Determine the [X, Y] coordinate at the center of the cell enclosing the given text.  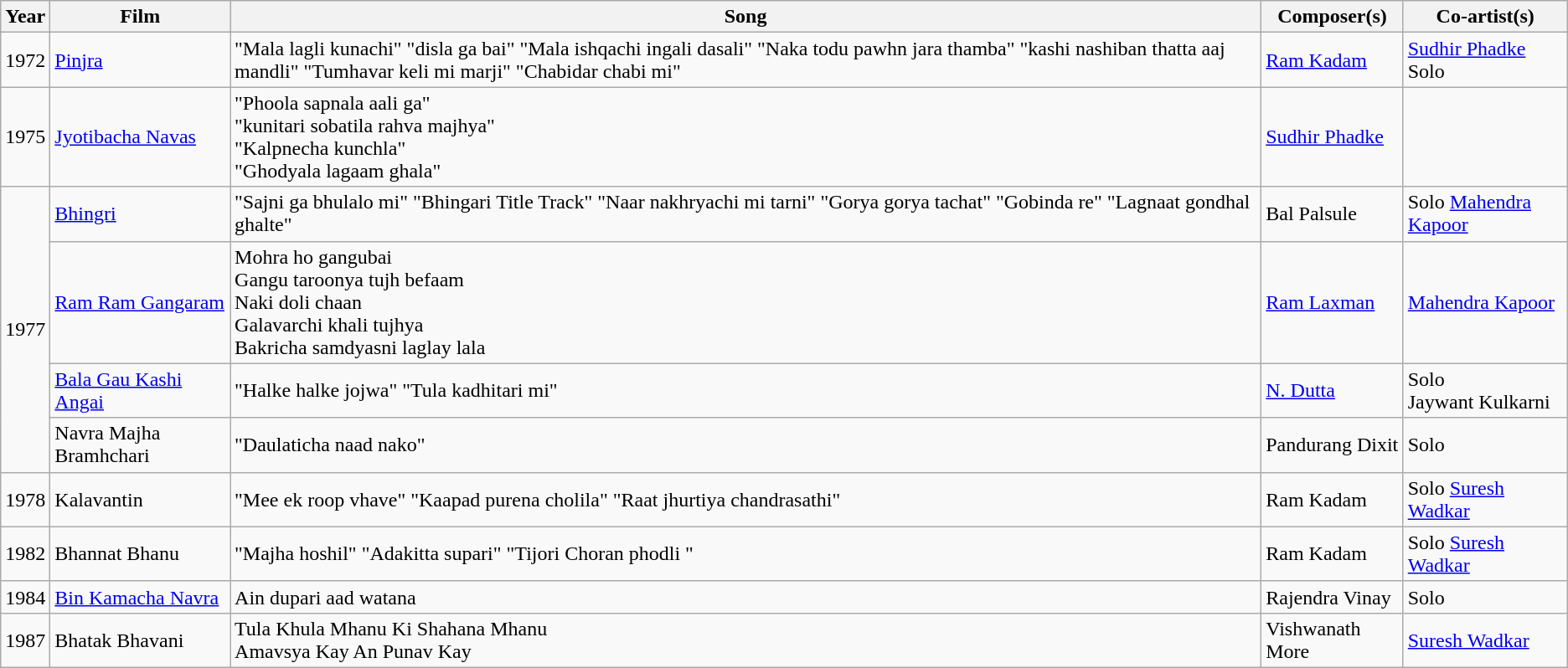
1977 [25, 330]
Year [25, 17]
Rajendra Vinay [1332, 597]
Mahendra Kapoor [1485, 302]
1978 [25, 499]
Ain dupari aad watana [745, 597]
Vishwanath More [1332, 640]
"Sajni ga bhulalo mi" "Bhingari Title Track" "Naar nakhryachi mi tarni" "Gorya gorya tachat" "Gobinda re" "Lagnaat gondhal ghalte" [745, 214]
Film [141, 17]
N. Dutta [1332, 390]
Composer(s) [1332, 17]
Bal Palsule [1332, 214]
1984 [25, 597]
Pandurang Dixit [1332, 445]
1975 [25, 137]
"Daulaticha naad nako" [745, 445]
Ram Laxman [1332, 302]
"Phoola sapnala aali ga""kunitari sobatila rahva majhya""Kalpnecha kunchla""Ghodyala lagaam ghala" [745, 137]
1987 [25, 640]
Sudhir Phadke Solo [1485, 60]
Bhannat Bhanu [141, 554]
Ram Ram Gangaram [141, 302]
"Mee ek roop vhave" "Kaapad purena cholila" "Raat jhurtiya chandrasathi" [745, 499]
"Majha hoshil" "Adakitta supari" "Tijori Choran phodli " [745, 554]
Bin Kamacha Navra [141, 597]
SoloJaywant Kulkarni [1485, 390]
Bhingri [141, 214]
Song [745, 17]
1982 [25, 554]
Navra Majha Bramhchari [141, 445]
Kalavantin [141, 499]
Tula Khula Mhanu Ki Shahana MhanuAmavsya Kay An Punav Kay [745, 640]
"Halke halke jojwa" "Tula kadhitari mi" [745, 390]
Co-artist(s) [1485, 17]
Pinjra [141, 60]
Solo Mahendra Kapoor [1485, 214]
Bala Gau Kashi Angai [141, 390]
Sudhir Phadke [1332, 137]
1972 [25, 60]
Bhatak Bhavani [141, 640]
Jyotibacha Navas [141, 137]
Suresh Wadkar [1485, 640]
Mohra ho gangubaiGangu taroonya tujh befaamNaki doli chaanGalavarchi khali tujhya Bakricha samdyasni laglay lala [745, 302]
